For the text-containing cell, return its midpoint in [x, y] coordinate format. 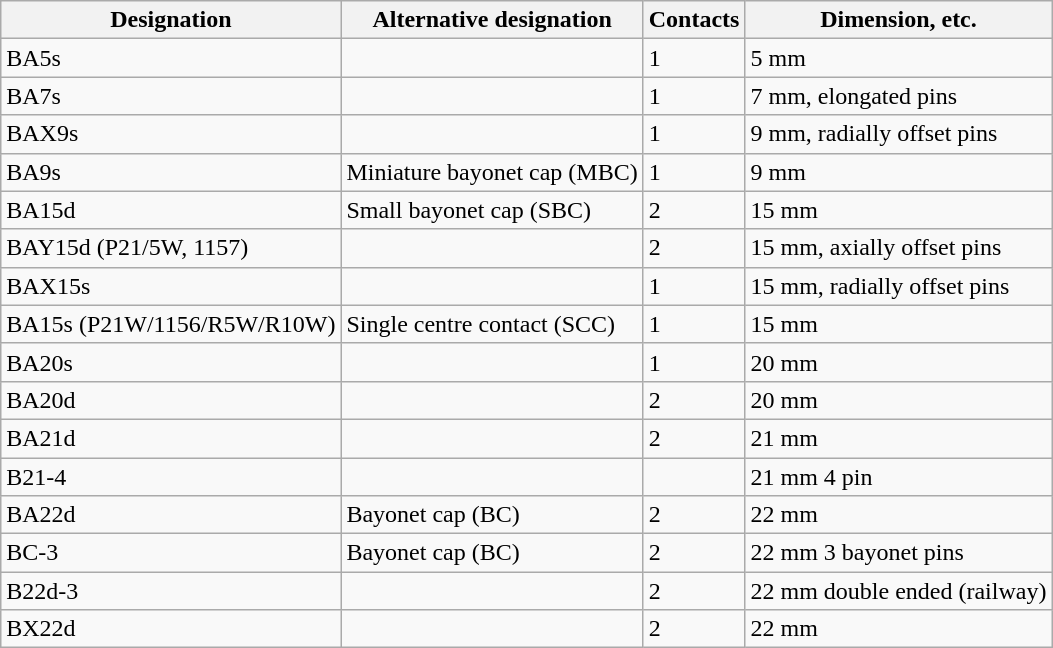
BC-3 [171, 553]
15 mm, radially offset pins [898, 286]
B21-4 [171, 477]
BA9s [171, 172]
BX22d [171, 629]
B22d-3 [171, 591]
15 mm, axially offset pins [898, 248]
9 mm, radially offset pins [898, 134]
21 mm 4 pin [898, 477]
BA5s [171, 58]
BA7s [171, 96]
BA15d [171, 210]
Miniature bayonet cap (MBC) [492, 172]
Contacts [694, 20]
BAX15s [171, 286]
Alternative designation [492, 20]
Small bayonet cap (SBC) [492, 210]
BAX9s [171, 134]
7 mm, elongated pins [898, 96]
22 mm double ended (railway) [898, 591]
21 mm [898, 438]
BA20s [171, 362]
22 mm 3 bayonet pins [898, 553]
Designation [171, 20]
BA20d [171, 400]
BA22d [171, 515]
BA15s (P21W/1156/R5W/R10W) [171, 324]
Dimension, etc. [898, 20]
9 mm [898, 172]
BA21d [171, 438]
Single centre contact (SCC) [492, 324]
BAY15d (P21/5W, 1157) [171, 248]
5 mm [898, 58]
